From the cell containing the given text, extract its center point as (X, Y) coordinate. 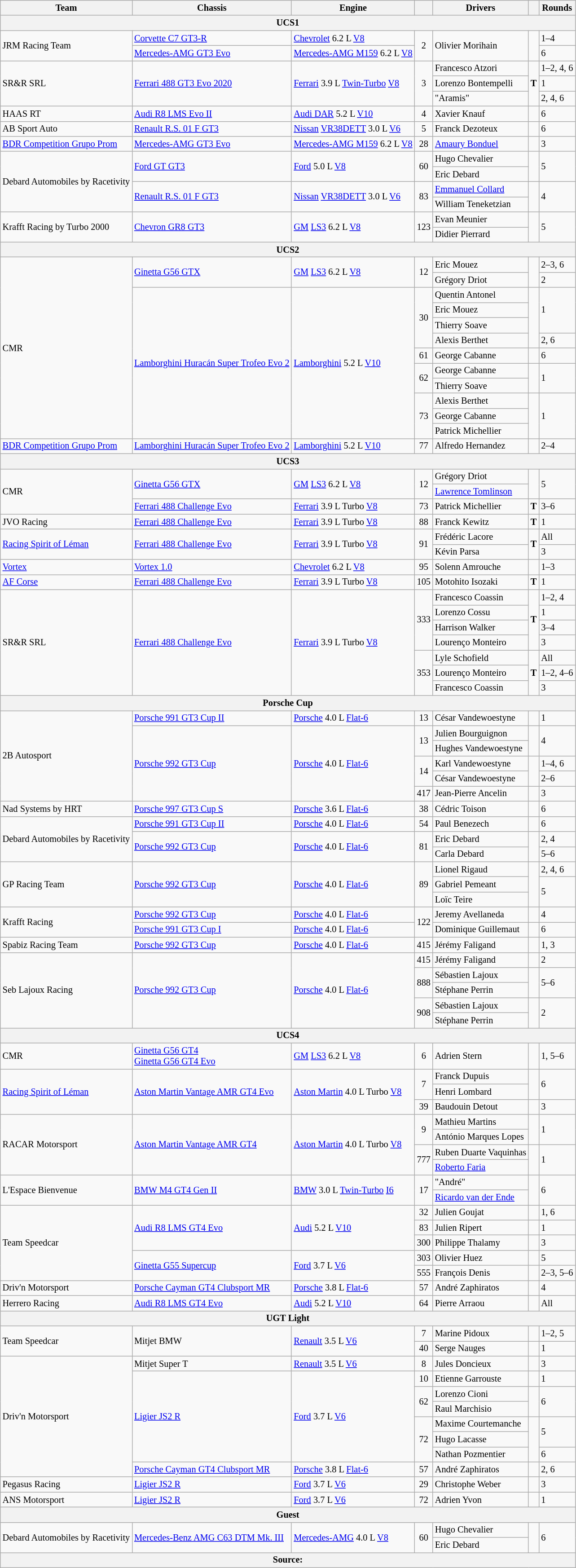
Loïc Teire (480, 899)
Herrero Racing (66, 1303)
777 (424, 1159)
BMW 3.0 L Twin-Turbo I6 (353, 1190)
L'Espace Bienvenue (66, 1190)
95 (424, 567)
Engine (353, 8)
AF Corse (66, 582)
Henri Lombard (480, 1092)
Audi R8 LMS Evo II (212, 114)
Rounds (557, 8)
10 (424, 1379)
Drivers (480, 8)
UCS4 (288, 1035)
Dominique Guillemaut (480, 929)
17 (424, 1190)
William Teneketzian (480, 204)
Porsche 3.6 L Flat-6 (353, 809)
Nathan Pozmentier (480, 1454)
91 (424, 544)
Ferrari 3.9 L Twin-Turbo V8 (353, 84)
Jules Doncieux (480, 1364)
Vortex 1.0 (212, 567)
122 (424, 922)
353 (424, 673)
Xavier Knauf (480, 114)
"Aramis" (480, 98)
Ferrari 488 GT3 Evo 2020 (212, 84)
1–4 (557, 38)
Lorenzo Cossu (480, 612)
2–6 (557, 779)
"André" (480, 1182)
8 (424, 1364)
UGT Light (288, 1318)
Evan Meunier (480, 220)
Harrison Walker (480, 627)
UCS1 (288, 23)
JRM Racing Team (66, 46)
30 (424, 318)
Emmanuel Collard (480, 189)
Guest (288, 1515)
1–4, 6 (557, 763)
Pierre Arraou (480, 1303)
Lyle Schofield (480, 658)
Julien Goujat (480, 1212)
89 (424, 885)
Franck Kewitz (480, 522)
1–2, 4–6 (557, 673)
64 (424, 1303)
Aston Martin Vantage AMR GT4 Evo (212, 1091)
Spabiz Racing Team (66, 945)
Source: (288, 1560)
1–2, 5 (557, 1333)
333 (424, 620)
Krafft Racing (66, 922)
2–3, 6 (557, 264)
Adrien Yvon (480, 1500)
Christophe Weber (480, 1484)
300 (424, 1242)
Mercedes-AMG 4.0 L V8 (353, 1537)
39 (424, 1107)
77 (424, 446)
Motohito Isozaki (480, 582)
Ford GT GT3 (212, 166)
Vortex (66, 567)
Franck Dupuis (480, 1076)
Porsche 991 GT3 Cup I (212, 929)
61 (424, 355)
Lionel Rigaud (480, 869)
Team (66, 8)
29 (424, 1484)
81 (424, 846)
Ford 5.0 L V8 (353, 166)
JVO Racing (66, 522)
Krafft Racing by Turbo 2000 (66, 227)
Olivier Huez (480, 1258)
Hugo Lacasse (480, 1439)
3–4 (557, 627)
Frédéric Lacore (480, 537)
40 (424, 1348)
88 (424, 522)
Lorenzo Cioni (480, 1394)
Baudouin Detout (480, 1107)
Alfredo Hernandez (480, 446)
Francesco Atzori (480, 68)
Jean-Pierre Ancelin (480, 793)
Karl Vandewoestyne (480, 763)
GP Racing Team (66, 885)
Adrien Stern (480, 1056)
Seb Lajoux Racing (66, 990)
1–2, 4, 6 (557, 68)
François Denis (480, 1273)
123 (424, 227)
Philippe Thalamy (480, 1242)
Julien Ripert (480, 1228)
Mercedes-Benz AMG C63 DTM Mk. III (212, 1537)
UCS2 (288, 250)
2–3, 5–6 (557, 1273)
Amaury Bonduel (480, 144)
HAAS RT (66, 114)
RACAR Motorsport (66, 1144)
417 (424, 793)
BMW M4 GT4 Gen II (212, 1190)
Didier Pierrard (480, 234)
ANS Motorsport (66, 1500)
UCS3 (288, 461)
Ruben Duarte Vaquinhas (480, 1152)
1, 6 (557, 1212)
1–3 (557, 567)
1–2, 4 (557, 597)
Cédric Toison (480, 809)
555 (424, 1273)
António Marques Lopes (480, 1137)
Ginetta G55 Supercup (212, 1265)
32 (424, 1212)
Marine Pidoux (480, 1333)
Carla Debard (480, 854)
Kévin Parsa (480, 552)
9 (424, 1129)
Solenn Amrouche (480, 567)
3–6 (557, 507)
28 (424, 144)
303 (424, 1258)
2–4 (557, 446)
Raul Marchisio (480, 1409)
Maxime Courtemanche (480, 1424)
888 (424, 982)
Pegasus Racing (66, 1484)
1, 5–6 (557, 1056)
Franck Dezoteux (480, 129)
Lorenzo Bontempelli (480, 84)
908 (424, 1013)
Gabriel Pemeant (480, 884)
Mathieu Martins (480, 1122)
Hughes Vandewoestyne (480, 749)
Ginetta G56 GT4 Ginetta G56 GT4 Evo (212, 1056)
54 (424, 824)
14 (424, 771)
2B Autosport (66, 756)
1, 3 (557, 945)
Audi DAR 5.2 L V10 (353, 114)
Roberto Faria (480, 1167)
Porsche 997 GT3 Cup S (212, 809)
Mitjet BMW (212, 1341)
Mitjet Super T (212, 1364)
Chevron GR8 GT3 (212, 227)
Etienne Garrouste (480, 1379)
105 (424, 582)
Serge Nauges (480, 1348)
Jeremy Avellaneda (480, 915)
Olivier Morihain (480, 46)
Nad Systems by HRT (66, 809)
Porsche Cup (288, 703)
Aston Martin Vantage AMR GT4 (212, 1144)
2, 4 (557, 839)
38 (424, 809)
Quentin Antonel (480, 295)
Paul Benezech (480, 824)
Ricardo van der Ende (480, 1198)
Chassis (212, 8)
Julien Bourguignon (480, 733)
AB Sport Auto (66, 129)
Corvette C7 GT3-R (212, 38)
Lawrence Tomlinson (480, 491)
